Pinpoint the cell where the given text exists, returning its [X, Y] midpoint coordinate. 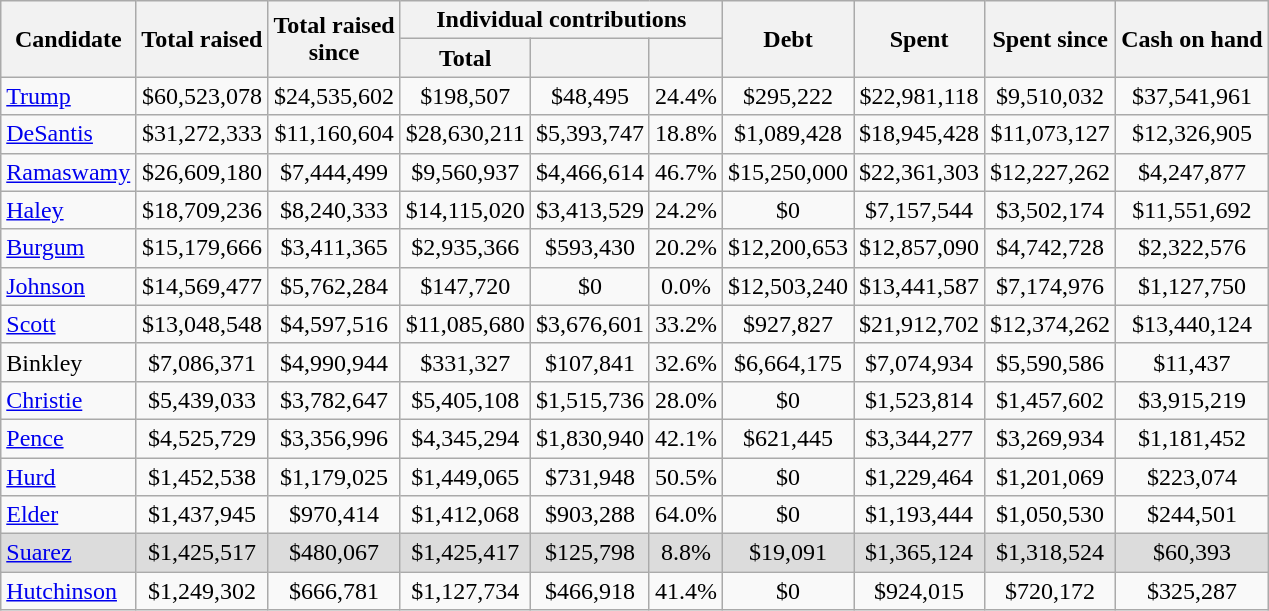
Total raised [202, 39]
18.8% [686, 134]
$21,912,702 [920, 324]
$11,551,692 [1192, 210]
$5,405,108 [465, 400]
$1,452,538 [202, 477]
Elder [68, 515]
$5,590,586 [1050, 362]
$3,676,601 [590, 324]
8.8% [686, 553]
Cash on hand [1192, 39]
$3,413,529 [590, 210]
$11,160,604 [334, 134]
$1,515,736 [590, 400]
Burgum [68, 248]
$6,664,175 [788, 362]
$26,609,180 [202, 172]
41.4% [686, 591]
$1,412,068 [465, 515]
$15,179,666 [202, 248]
$12,374,262 [1050, 324]
$1,425,517 [202, 553]
$3,356,996 [334, 438]
$3,411,365 [334, 248]
$60,393 [1192, 553]
32.6% [686, 362]
$1,437,945 [202, 515]
Candidate [68, 39]
33.2% [686, 324]
$1,449,065 [465, 477]
$12,200,653 [788, 248]
$1,229,464 [920, 477]
$28,630,211 [465, 134]
Ramaswamy [68, 172]
$8,240,333 [334, 210]
Individual contributions [561, 20]
24.2% [686, 210]
$14,115,020 [465, 210]
$466,918 [590, 591]
Christie [68, 400]
Spent since [1050, 39]
$19,091 [788, 553]
$924,015 [920, 591]
$666,781 [334, 591]
DeSantis [68, 134]
$48,495 [590, 96]
$31,272,333 [202, 134]
20.2% [686, 248]
Debt [788, 39]
$7,086,371 [202, 362]
$22,361,303 [920, 172]
Suarez [68, 553]
$621,445 [788, 438]
64.0% [686, 515]
$1,318,524 [1050, 553]
$593,430 [590, 248]
50.5% [686, 477]
$11,437 [1192, 362]
$1,179,025 [334, 477]
$1,365,124 [920, 553]
Haley [68, 210]
$125,798 [590, 553]
$4,742,728 [1050, 248]
$15,250,000 [788, 172]
Pence [68, 438]
$12,326,905 [1192, 134]
28.0% [686, 400]
$1,127,750 [1192, 286]
$2,322,576 [1192, 248]
$18,945,428 [920, 134]
$3,344,277 [920, 438]
$1,181,452 [1192, 438]
$1,127,734 [465, 591]
$5,393,747 [590, 134]
$13,441,587 [920, 286]
24.4% [686, 96]
$1,830,940 [590, 438]
$1,457,602 [1050, 400]
$7,074,934 [920, 362]
$7,157,544 [920, 210]
$4,597,516 [334, 324]
42.1% [686, 438]
$1,249,302 [202, 591]
$3,782,647 [334, 400]
$147,720 [465, 286]
$927,827 [788, 324]
Johnson [68, 286]
Total [465, 58]
$13,048,548 [202, 324]
$12,503,240 [788, 286]
$1,201,069 [1050, 477]
Spent [920, 39]
$2,935,366 [465, 248]
$1,523,814 [920, 400]
$12,227,262 [1050, 172]
$4,345,294 [465, 438]
$9,510,032 [1050, 96]
$731,948 [590, 477]
$7,174,976 [1050, 286]
$18,709,236 [202, 210]
$9,560,937 [465, 172]
$3,915,219 [1192, 400]
$970,414 [334, 515]
$5,762,284 [334, 286]
$37,541,961 [1192, 96]
$14,569,477 [202, 286]
$60,523,078 [202, 96]
$12,857,090 [920, 248]
Trump [68, 96]
$4,466,614 [590, 172]
$295,222 [788, 96]
Total raisedsince [334, 39]
$24,535,602 [334, 96]
0.0% [686, 286]
$3,502,174 [1050, 210]
$13,440,124 [1192, 324]
$720,172 [1050, 591]
Scott [68, 324]
$1,425,417 [465, 553]
$7,444,499 [334, 172]
$107,841 [590, 362]
$4,525,729 [202, 438]
$11,073,127 [1050, 134]
$480,067 [334, 553]
$903,288 [590, 515]
$198,507 [465, 96]
$1,050,530 [1050, 515]
$244,501 [1192, 515]
46.7% [686, 172]
$5,439,033 [202, 400]
Hurd [68, 477]
Hutchinson [68, 591]
$1,089,428 [788, 134]
$22,981,118 [920, 96]
$223,074 [1192, 477]
$3,269,934 [1050, 438]
$325,287 [1192, 591]
Binkley [68, 362]
$4,247,877 [1192, 172]
$4,990,944 [334, 362]
$11,085,680 [465, 324]
$1,193,444 [920, 515]
$331,327 [465, 362]
